Pinpoint the cell where the given text exists, returning its [X, Y] midpoint coordinate. 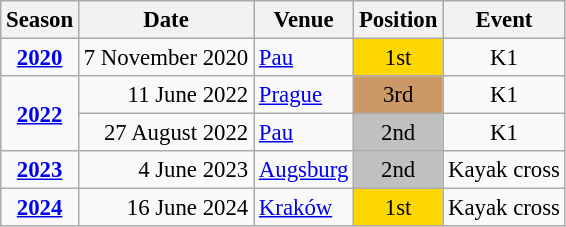
3rd [398, 95]
27 August 2022 [166, 133]
Venue [304, 20]
Prague [304, 95]
2020 [40, 58]
4 June 2023 [166, 170]
11 June 2022 [166, 95]
Position [398, 20]
Kraków [304, 208]
2024 [40, 208]
Season [40, 20]
2023 [40, 170]
Augsburg [304, 170]
7 November 2020 [166, 58]
16 June 2024 [166, 208]
Date [166, 20]
Event [504, 20]
2022 [40, 114]
